Return the (x, y) coordinate for the center point of the cell that contains the specified text.  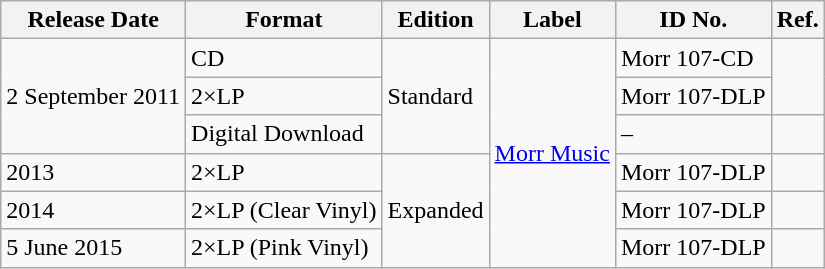
2014 (94, 210)
Edition (436, 20)
Standard (436, 96)
ID No. (693, 20)
Label (552, 20)
Ref. (798, 20)
2 September 2011 (94, 96)
5 June 2015 (94, 248)
2×LP (Clear Vinyl) (284, 210)
Format (284, 20)
– (693, 134)
Expanded (436, 210)
CD (284, 58)
2013 (94, 172)
Release Date (94, 20)
Digital Download (284, 134)
Morr 107-CD (693, 58)
Morr Music (552, 153)
2×LP (Pink Vinyl) (284, 248)
